Pinpoint the cell where the given text exists, returning its (x, y) midpoint coordinate. 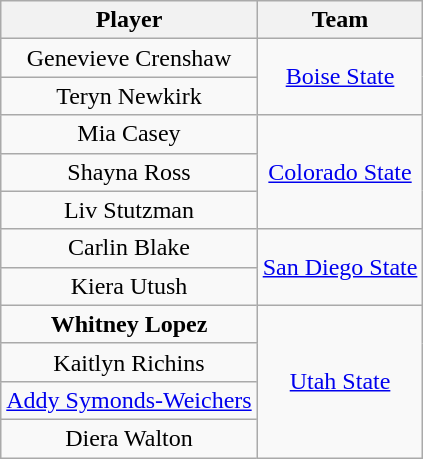
Whitney Lopez (129, 324)
Liv Stutzman (129, 210)
Kiera Utush (129, 286)
Teryn Newkirk (129, 96)
Shayna Ross (129, 172)
Player (129, 20)
Addy Symonds-Weichers (129, 400)
Colorado State (340, 172)
Diera Walton (129, 438)
Mia Casey (129, 134)
Utah State (340, 381)
Kaitlyn Richins (129, 362)
Boise State (340, 77)
San Diego State (340, 267)
Genevieve Crenshaw (129, 58)
Team (340, 20)
Carlin Blake (129, 248)
